Pinpoint the cell where the given text exists, returning its (X, Y) midpoint coordinate. 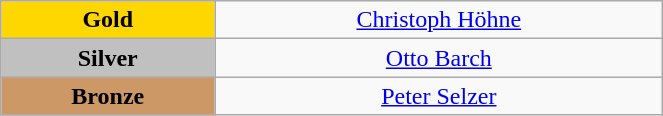
Christoph Höhne (439, 20)
Silver (108, 58)
Gold (108, 20)
Peter Selzer (439, 96)
Otto Barch (439, 58)
Bronze (108, 96)
